For the text-containing cell, return its midpoint in [X, Y] coordinate format. 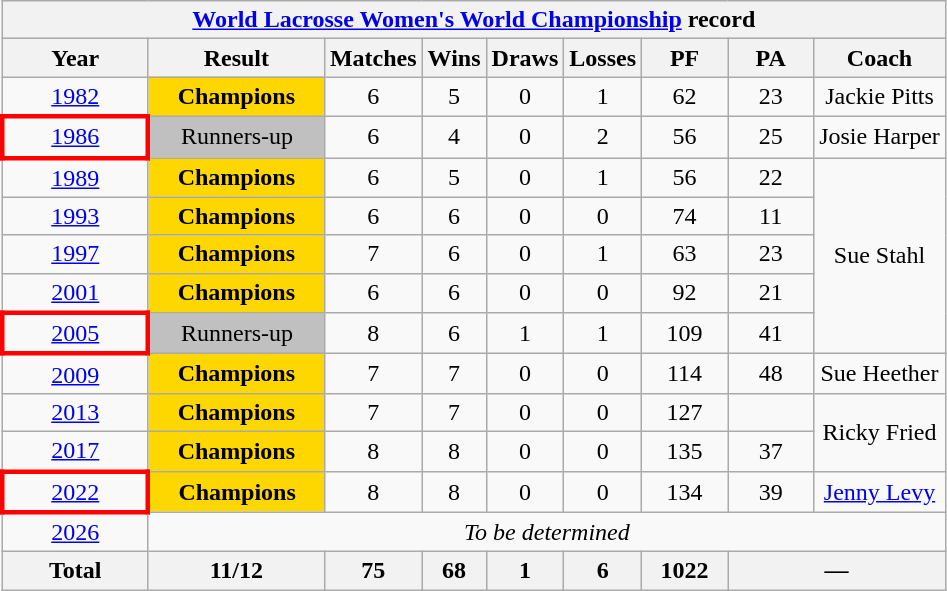
25 [771, 136]
1982 [75, 97]
Josie Harper [880, 136]
1993 [75, 216]
2001 [75, 293]
To be determined [546, 532]
109 [685, 334]
22 [771, 178]
1989 [75, 178]
2026 [75, 532]
11/12 [236, 571]
2 [603, 136]
Sue Stahl [880, 256]
Jackie Pitts [880, 97]
1997 [75, 254]
135 [685, 451]
62 [685, 97]
39 [771, 492]
Jenny Levy [880, 492]
— [837, 571]
74 [685, 216]
Matches [373, 58]
2017 [75, 451]
Result [236, 58]
134 [685, 492]
Total [75, 571]
127 [685, 412]
Coach [880, 58]
Wins [454, 58]
1022 [685, 571]
2009 [75, 374]
2022 [75, 492]
2005 [75, 334]
Sue Heether [880, 374]
Ricky Fried [880, 432]
4 [454, 136]
2013 [75, 412]
92 [685, 293]
PF [685, 58]
World Lacrosse Women's World Championship record [474, 20]
114 [685, 374]
75 [373, 571]
48 [771, 374]
Year [75, 58]
11 [771, 216]
41 [771, 334]
PA [771, 58]
63 [685, 254]
Losses [603, 58]
37 [771, 451]
Draws [525, 58]
68 [454, 571]
21 [771, 293]
1986 [75, 136]
